Pinpoint the cell where the given text exists, returning its (x, y) midpoint coordinate. 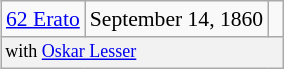
September 14, 1860 (176, 19)
with Oskar Lesser (142, 52)
62 Erato (43, 19)
